Pinpoint the cell where the given text exists, returning its [x, y] midpoint coordinate. 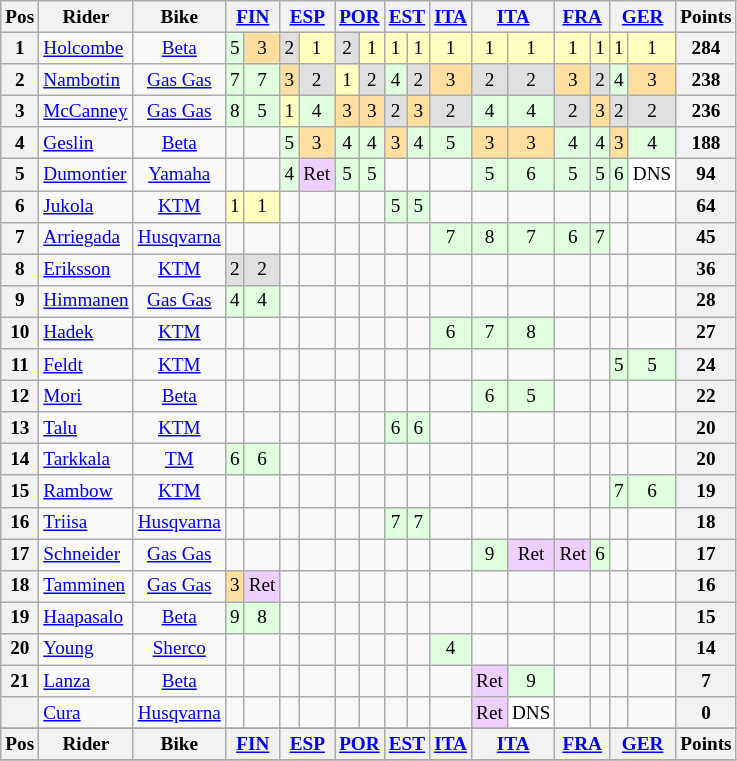
0 [706, 713]
Mori [86, 396]
27 [706, 333]
Dumontier [86, 175]
Holcombe [86, 48]
Yamaha [179, 175]
45 [706, 238]
28 [706, 301]
22 [706, 396]
Himmanen [86, 301]
Jukola [86, 206]
238 [706, 80]
94 [706, 175]
Feldt [86, 365]
Nambotin [86, 80]
Triisa [86, 523]
64 [706, 206]
284 [706, 48]
Tarkkala [86, 460]
McCanney [86, 111]
Sherco [179, 649]
12 [20, 396]
Arriegada [86, 238]
Talu [86, 428]
Tamminen [86, 586]
Rambow [86, 491]
Geslin [86, 143]
10 [20, 333]
TM [179, 460]
Hadek [86, 333]
Lanza [86, 681]
Haapasalo [86, 618]
236 [706, 111]
Schneider [86, 554]
188 [706, 143]
Cura [86, 713]
24 [706, 365]
Eriksson [86, 270]
11 [20, 365]
Young [86, 649]
13 [20, 428]
36 [706, 270]
21 [20, 681]
